Locate the cell with the specified text and output its (x, y) center coordinate. 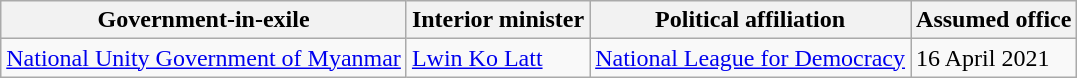
Government-in-exile (204, 20)
National League for Democracy (750, 58)
16 April 2021 (994, 58)
National Unity Government of Myanmar (204, 58)
Political affiliation (750, 20)
Assumed office (994, 20)
Interior minister (498, 20)
Lwin Ko Latt (498, 58)
